Identify which cell holds the provided text, then report its [X, Y] central coordinate. 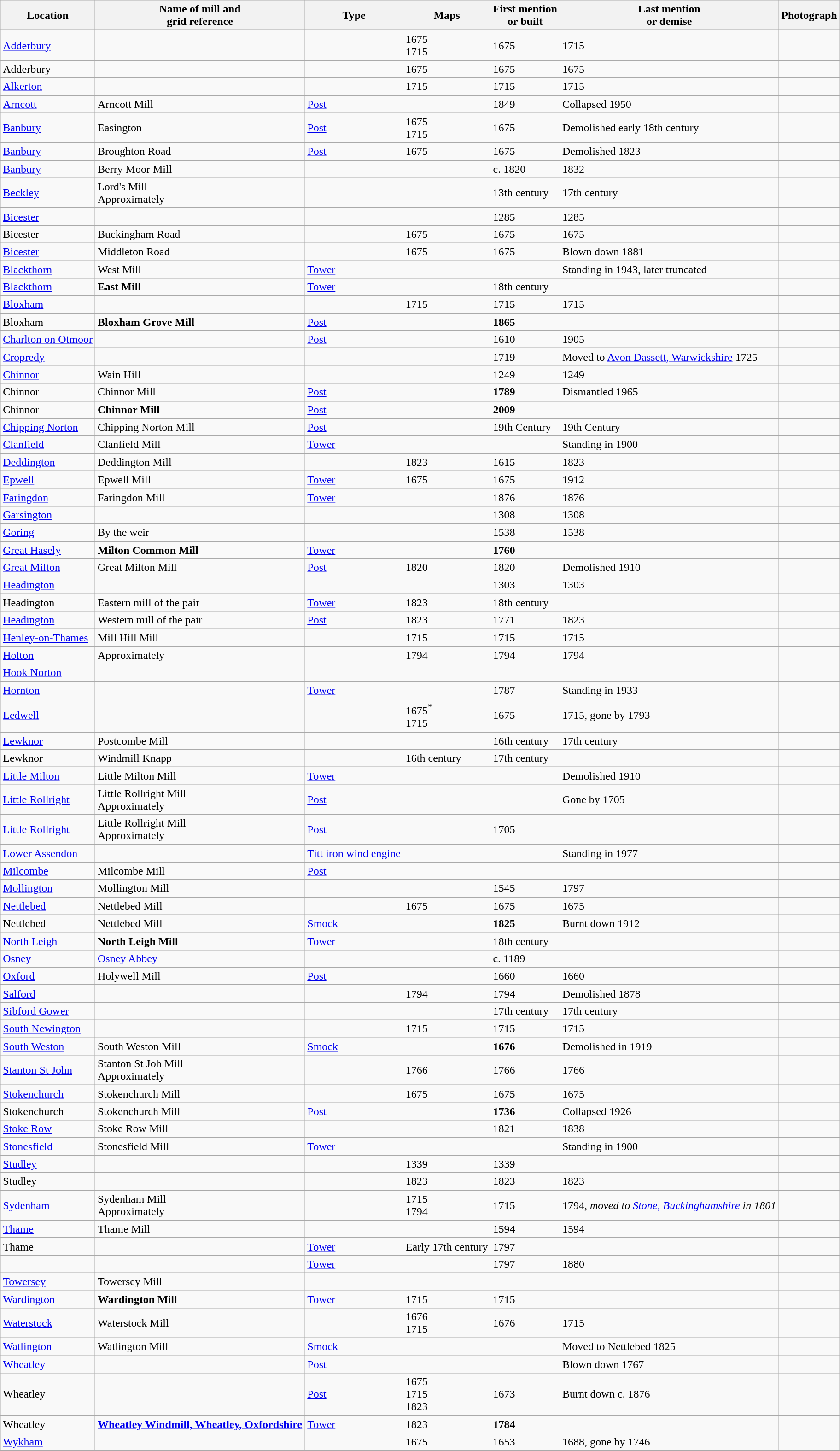
1821 [525, 1129]
Oxford [48, 976]
Alkerton [48, 87]
Thame Mill [200, 1229]
Epwell Mill [200, 480]
Arncott [48, 104]
Stanton St John [48, 1070]
167517151823 [447, 1394]
South Newington [48, 1029]
Great Milton Mill [200, 568]
Towersey Mill [200, 1281]
13th century [525, 193]
Beckley [48, 193]
Wykham [48, 1442]
Bloxham Grove Mill [200, 322]
Osney [48, 958]
1784 [525, 1424]
Milcombe Mill [200, 871]
Great Milton [48, 568]
Faringdon Mill [200, 497]
Salford [48, 993]
1849 [525, 104]
Windmill Knapp [200, 758]
1880 [669, 1264]
Easington [200, 128]
1865 [525, 322]
Goring [48, 532]
1794, moved to Stone, Buckinghamshire in 1801 [669, 1205]
Standing in 1977 [669, 853]
Little Milton [48, 776]
Epwell [48, 480]
Towersey [48, 1281]
Milcombe [48, 871]
Name of mill andgrid reference [200, 16]
Faringdon [48, 497]
1787 [525, 690]
Garsington [48, 515]
Type [354, 16]
Stonesfield [48, 1146]
Waterstock Mill [200, 1322]
Hook Norton [48, 673]
Demolished 1823 [669, 152]
Location [48, 16]
Middleton Road [200, 252]
17151794 [447, 1205]
1545 [525, 888]
Approximately [200, 655]
North Leigh [48, 941]
1771 [525, 620]
Postcombe Mill [200, 741]
Sibford Gower [48, 1011]
1736 [525, 1111]
Burnt down 1912 [669, 923]
Wardington Mill [200, 1299]
Little Milton Mill [200, 776]
Broughton Road [200, 152]
1789 [525, 392]
Wheatley Windmill, Wheatley, Oxfordshire [200, 1424]
Demolished 1878 [669, 993]
Watlington Mill [200, 1347]
1838 [669, 1129]
c. 1820 [525, 169]
Eastern mill of the pair [200, 603]
Hornton [48, 690]
1905 [669, 340]
Sydenham [48, 1205]
Deddington Mill [200, 462]
Sydenham MillApproximately [200, 1205]
1673 [525, 1394]
Demolished in 1919 [669, 1046]
1719 [525, 357]
Mill Hill Mill [200, 638]
Deddington [48, 462]
Chipping Norton Mill [200, 427]
Collapsed 1950 [669, 104]
Mollington Mill [200, 888]
1825 [525, 923]
North Leigh Mill [200, 941]
1832 [669, 169]
Collapsed 1926 [669, 1111]
Burnt down c. 1876 [669, 1394]
Demolished early 18th century [669, 128]
Chipping Norton [48, 427]
Early 17th century [447, 1246]
Buckingham Road [200, 234]
Dismantled 1965 [669, 392]
Watlington [48, 1347]
West Mill [200, 270]
Holywell Mill [200, 976]
Standing in 1933 [669, 690]
Holton [48, 655]
Mollington [48, 888]
Ledwell [48, 716]
1705 [525, 829]
Moved to Avon Dassett, Warwickshire 1725 [669, 357]
Maps [447, 16]
Stonesfield Mill [200, 1146]
Wain Hill [200, 375]
Stanton St Joh MillApproximately [200, 1070]
South Weston [48, 1046]
1675*1715 [447, 716]
Lower Assendon [48, 853]
Photograph [809, 16]
Cropredy [48, 357]
Western mill of the pair [200, 620]
c. 1189 [525, 958]
1760 [525, 550]
Clanfield Mill [200, 445]
Berry Moor Mill [200, 169]
1610 [525, 340]
Clanfield [48, 445]
Blown down 1767 [669, 1364]
Moved to Nettlebed 1825 [669, 1347]
Osney Abbey [200, 958]
1912 [669, 480]
1688, gone by 1746 [669, 1442]
Waterstock [48, 1322]
By the weir [200, 532]
Stoke Row [48, 1129]
1653 [525, 1442]
Wardington [48, 1299]
Titt iron wind engine [354, 853]
Milton Common Mill [200, 550]
Henley-on-Thames [48, 638]
16761715 [447, 1322]
Stoke Row Mill [200, 1129]
South Weston Mill [200, 1046]
Standing in 1943, later truncated [669, 270]
Last mention or demise [669, 16]
Great Hasely [48, 550]
1715, gone by 1793 [669, 716]
Blown down 1881 [669, 252]
First mentionor built [525, 16]
Gone by 1705 [669, 800]
2009 [525, 410]
Charlton on Otmoor [48, 340]
East Mill [200, 287]
Lord's MillApproximately [200, 193]
1615 [525, 462]
Arncott Mill [200, 104]
